Provide the [x, y] coordinate of the cell's center where the given text is located.  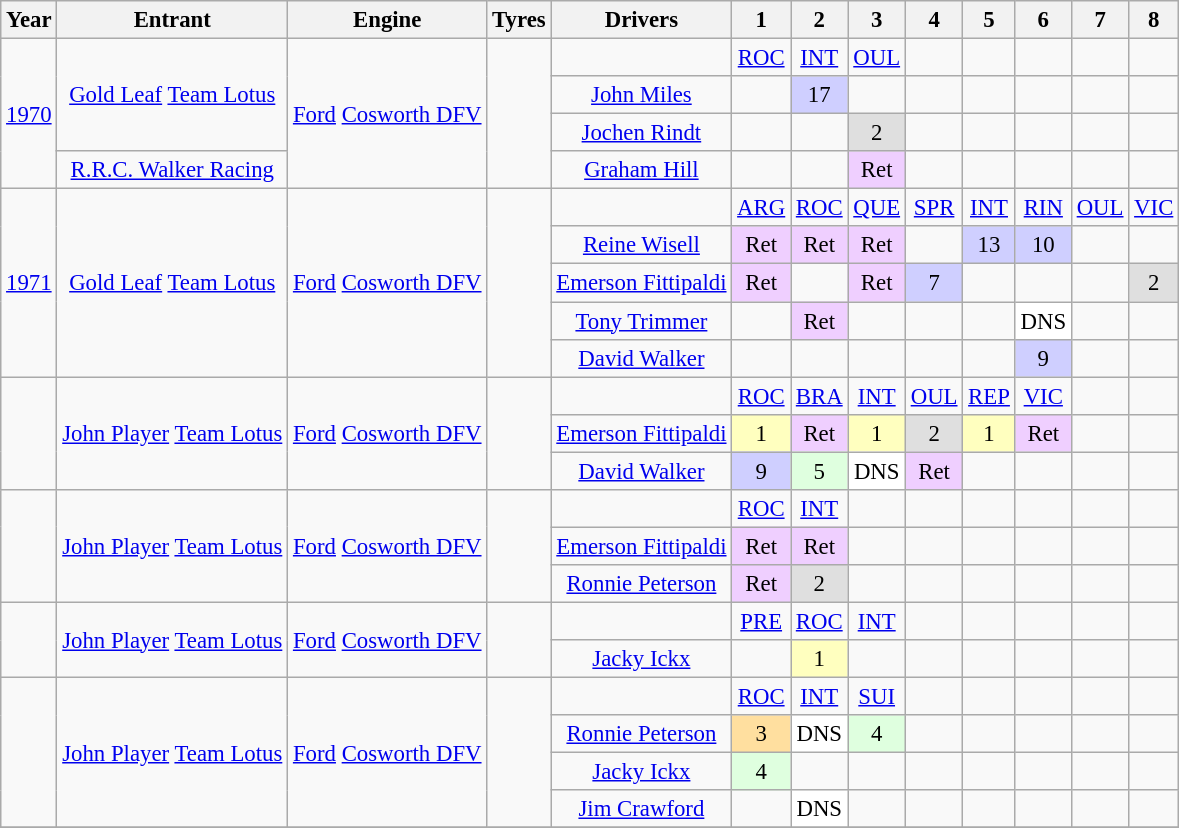
ARG [762, 208]
6 [1043, 20]
Engine [388, 20]
10 [1043, 245]
Jochen Rindt [642, 133]
QUE [876, 208]
1970 [29, 114]
John Miles [642, 95]
SPR [934, 208]
SUI [876, 697]
PRE [762, 621]
Drivers [642, 20]
8 [1154, 20]
REP [989, 396]
Entrant [172, 20]
17 [820, 95]
1971 [29, 283]
BRA [820, 396]
13 [989, 245]
Graham Hill [642, 170]
Reine Wisell [642, 245]
R.R.C. Walker Racing [172, 170]
Tony Trimmer [642, 321]
RIN [1043, 208]
Year [29, 20]
Jim Crawford [642, 809]
Tyres [519, 20]
